Identify which cell holds the provided text, then report its (x, y) central coordinate. 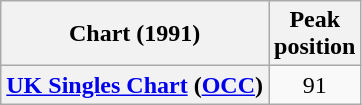
UK Singles Chart (OCC) (135, 85)
Chart (1991) (135, 34)
Peakposition (314, 34)
91 (314, 85)
